Identify which cell holds the provided text, then report its (X, Y) central coordinate. 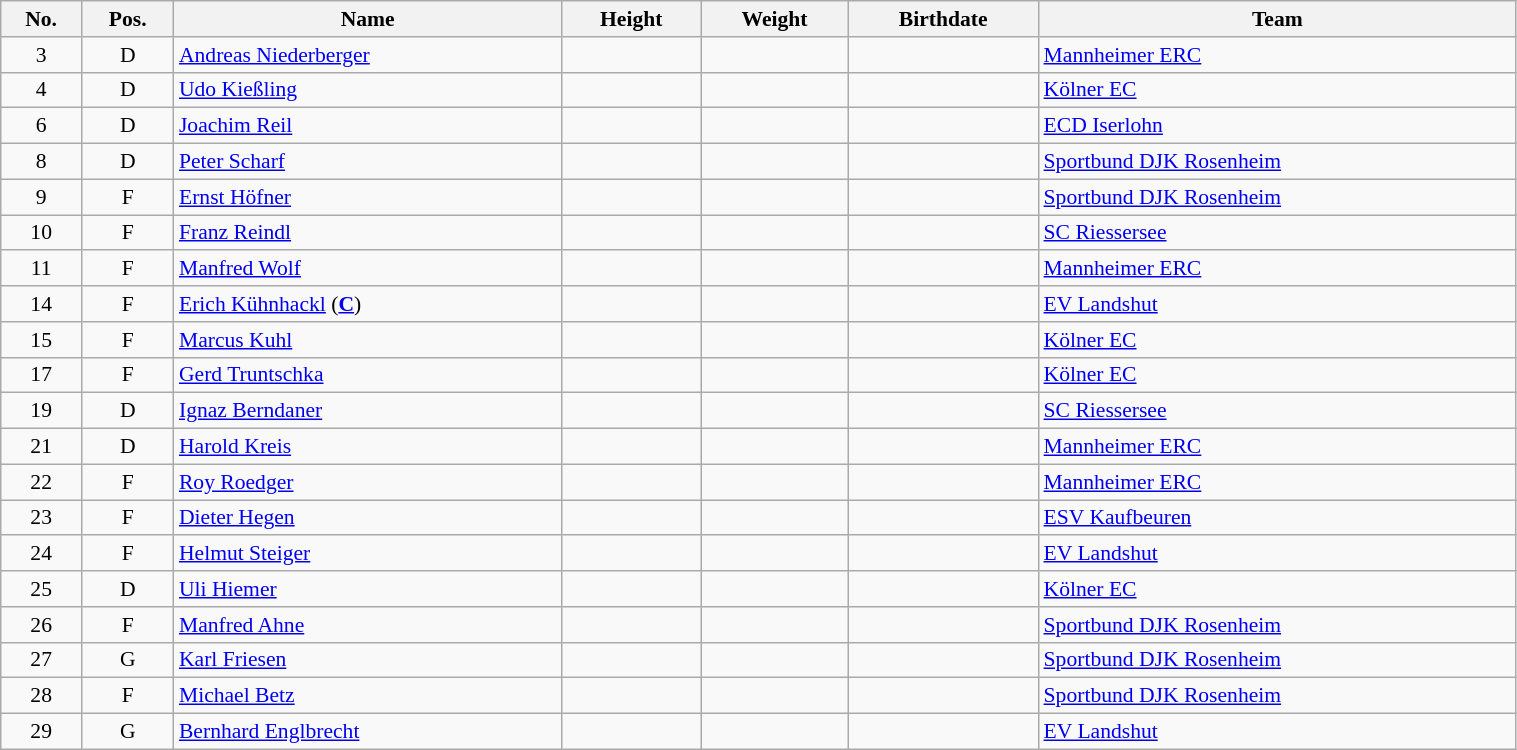
Uli Hiemer (368, 589)
15 (42, 340)
ESV Kaufbeuren (1278, 518)
Roy Roedger (368, 482)
Marcus Kuhl (368, 340)
17 (42, 375)
Harold Kreis (368, 447)
27 (42, 660)
Ignaz Berndaner (368, 411)
29 (42, 732)
24 (42, 554)
Erich Kühnhackl (C) (368, 304)
Joachim Reil (368, 126)
ECD Iserlohn (1278, 126)
Weight (774, 19)
Manfred Ahne (368, 625)
Manfred Wolf (368, 269)
Franz Reindl (368, 233)
No. (42, 19)
Ernst Höfner (368, 197)
Name (368, 19)
Karl Friesen (368, 660)
Pos. (128, 19)
Birthdate (944, 19)
28 (42, 696)
Height (631, 19)
21 (42, 447)
Bernhard Englbrecht (368, 732)
Udo Kießling (368, 90)
3 (42, 55)
6 (42, 126)
Gerd Truntschka (368, 375)
9 (42, 197)
19 (42, 411)
4 (42, 90)
8 (42, 162)
14 (42, 304)
10 (42, 233)
11 (42, 269)
Helmut Steiger (368, 554)
25 (42, 589)
Dieter Hegen (368, 518)
26 (42, 625)
22 (42, 482)
Andreas Niederberger (368, 55)
Peter Scharf (368, 162)
23 (42, 518)
Team (1278, 19)
Michael Betz (368, 696)
